Extract the [x, y] coordinate from the center of the cell holding the provided text.  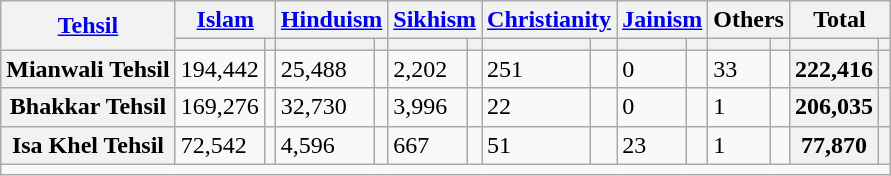
Tehsil [88, 26]
194,442 [220, 69]
Bhakkar Tehsil [88, 107]
23 [652, 145]
Mianwali Tehsil [88, 69]
Total [839, 20]
77,870 [834, 145]
206,035 [834, 107]
32,730 [324, 107]
667 [428, 145]
Isa Khel Tehsil [88, 145]
3,996 [428, 107]
51 [536, 145]
Hinduism [331, 20]
Jainism [662, 20]
22 [536, 107]
Christianity [550, 20]
222,416 [834, 69]
25,488 [324, 69]
251 [536, 69]
169,276 [220, 107]
72,542 [220, 145]
4,596 [324, 145]
Others [749, 20]
2,202 [428, 69]
Islam [225, 20]
33 [739, 69]
Sikhism [435, 20]
